Determine the [x, y] coordinate at the center of the cell enclosing the given text.  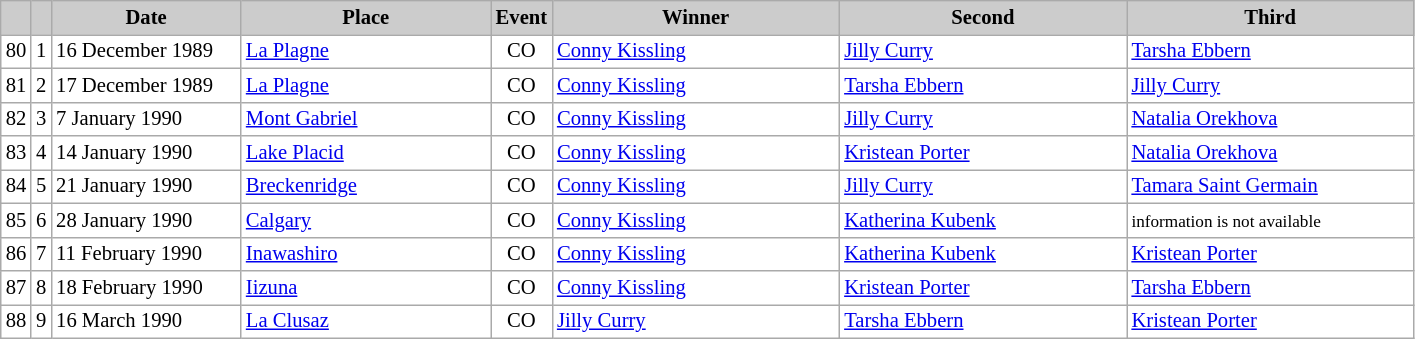
7 January 1990 [146, 119]
1 [41, 51]
Winner [696, 17]
7 [41, 254]
information is not available [1270, 220]
21 January 1990 [146, 186]
14 January 1990 [146, 153]
Date [146, 17]
Third [1270, 17]
Tamara Saint Germain [1270, 186]
82 [16, 119]
28 January 1990 [146, 220]
Lake Placid [366, 153]
Event [522, 17]
17 December 1989 [146, 85]
81 [16, 85]
85 [16, 220]
2 [41, 85]
16 December 1989 [146, 51]
87 [16, 287]
Calgary [366, 220]
18 February 1990 [146, 287]
9 [41, 321]
3 [41, 119]
4 [41, 153]
La Clusaz [366, 321]
Second [982, 17]
Breckenridge [366, 186]
Iizuna [366, 287]
88 [16, 321]
Inawashiro [366, 254]
5 [41, 186]
84 [16, 186]
80 [16, 51]
11 February 1990 [146, 254]
6 [41, 220]
16 March 1990 [146, 321]
8 [41, 287]
Place [366, 17]
83 [16, 153]
86 [16, 254]
Mont Gabriel [366, 119]
